Determine the [x, y] coordinate at the center of the cell enclosing the given text.  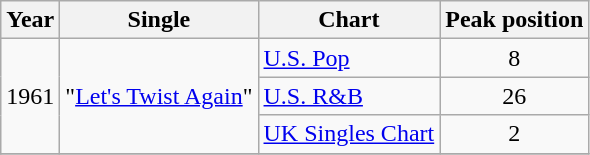
Single [159, 20]
2 [514, 134]
UK Singles Chart [349, 134]
1961 [30, 96]
Peak position [514, 20]
"Let's Twist Again" [159, 96]
Year [30, 20]
8 [514, 58]
U.S. R&B [349, 96]
Chart [349, 20]
U.S. Pop [349, 58]
26 [514, 96]
